Capture the cell that displays the provided text and extract its [X, Y] central coordinate. 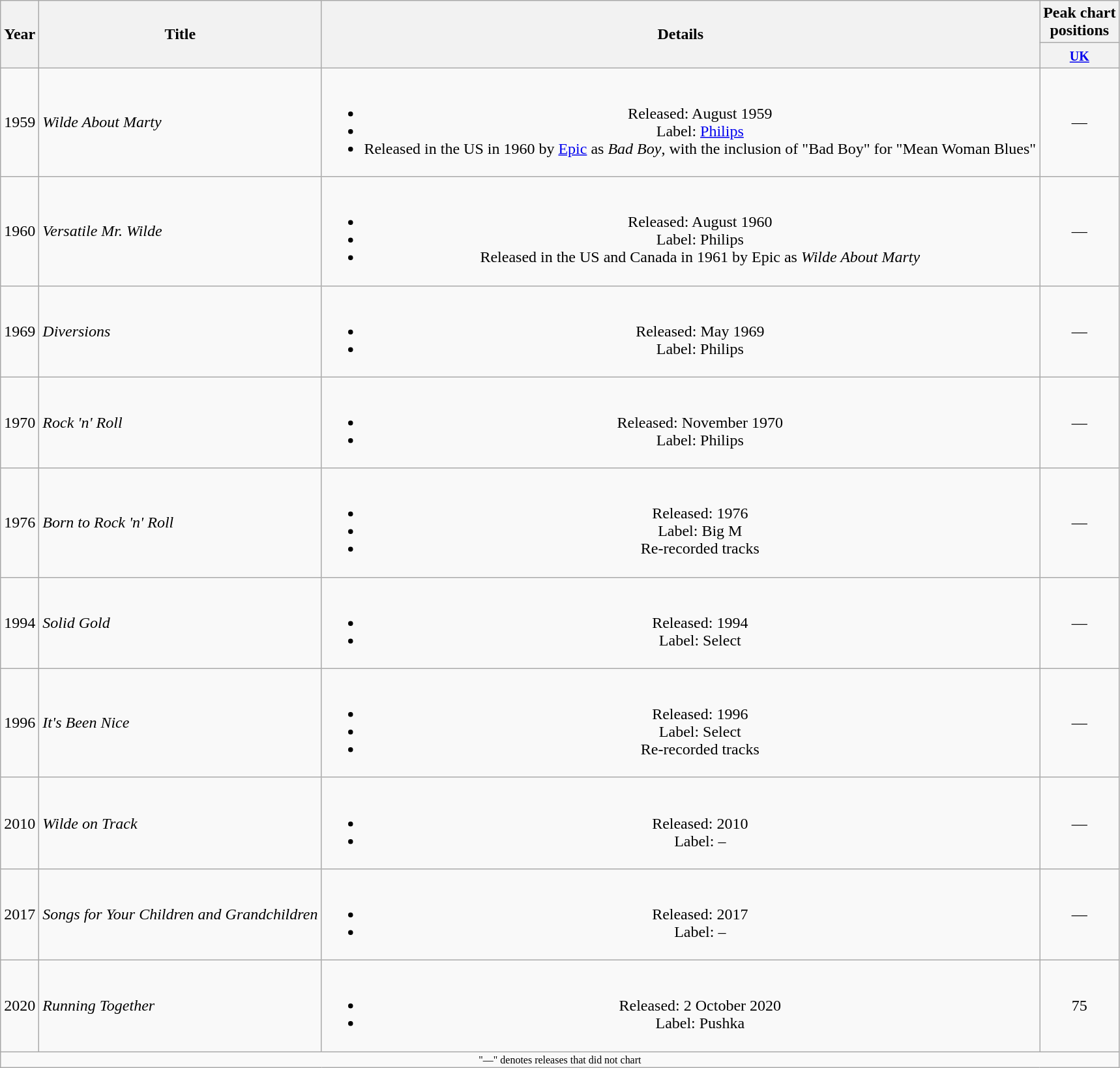
Released: 2 October 2020Label: Pushka [681, 1005]
1960 [20, 231]
It's Been Nice [180, 722]
Diversions [180, 331]
1959 [20, 123]
Released: 1976Label: Big MRe-recorded tracks [681, 523]
1976 [20, 523]
"—" denotes releases that did not chart [560, 1059]
1970 [20, 423]
1969 [20, 331]
Released: August 1960Label: PhilipsReleased in the US and Canada in 1961 by Epic as Wilde About Marty [681, 231]
2010 [20, 823]
2017 [20, 914]
Born to Rock 'n' Roll [180, 523]
Released: 2017Label: – [681, 914]
Released: August 1959Label: PhilipsReleased in the US in 1960 by Epic as Bad Boy, with the inclusion of "Bad Boy" for "Mean Woman Blues" [681, 123]
Wilde on Track [180, 823]
2020 [20, 1005]
Details [681, 34]
Versatile Mr. Wilde [180, 231]
Running Together [180, 1005]
Released: May 1969Label: Philips [681, 331]
Solid Gold [180, 623]
Year [20, 34]
75 [1080, 1005]
UK [1080, 55]
Released: November 1970Label: Philips [681, 423]
Released: 1994Label: Select [681, 623]
Released: 1996Label: SelectRe-recorded tracks [681, 722]
Title [180, 34]
Released: 2010Label: – [681, 823]
Peak chartpositions [1080, 22]
1996 [20, 722]
1994 [20, 623]
Songs for Your Children and Grandchildren [180, 914]
Rock 'n' Roll [180, 423]
Wilde About Marty [180, 123]
